Return (X, Y) of the center of cell containing provided text 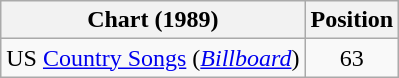
63 (352, 58)
Chart (1989) (153, 20)
US Country Songs (Billboard) (153, 58)
Position (352, 20)
